Locate the cell with the specified text and output its [x, y] center coordinate. 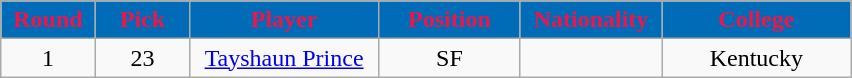
Position [450, 20]
SF [450, 58]
Pick [142, 20]
College [756, 20]
Round [48, 20]
Kentucky [756, 58]
Nationality [591, 20]
Tayshaun Prince [284, 58]
1 [48, 58]
23 [142, 58]
Player [284, 20]
